Scan for the cell matching the given text and deliver its [X, Y] coordinate at center. 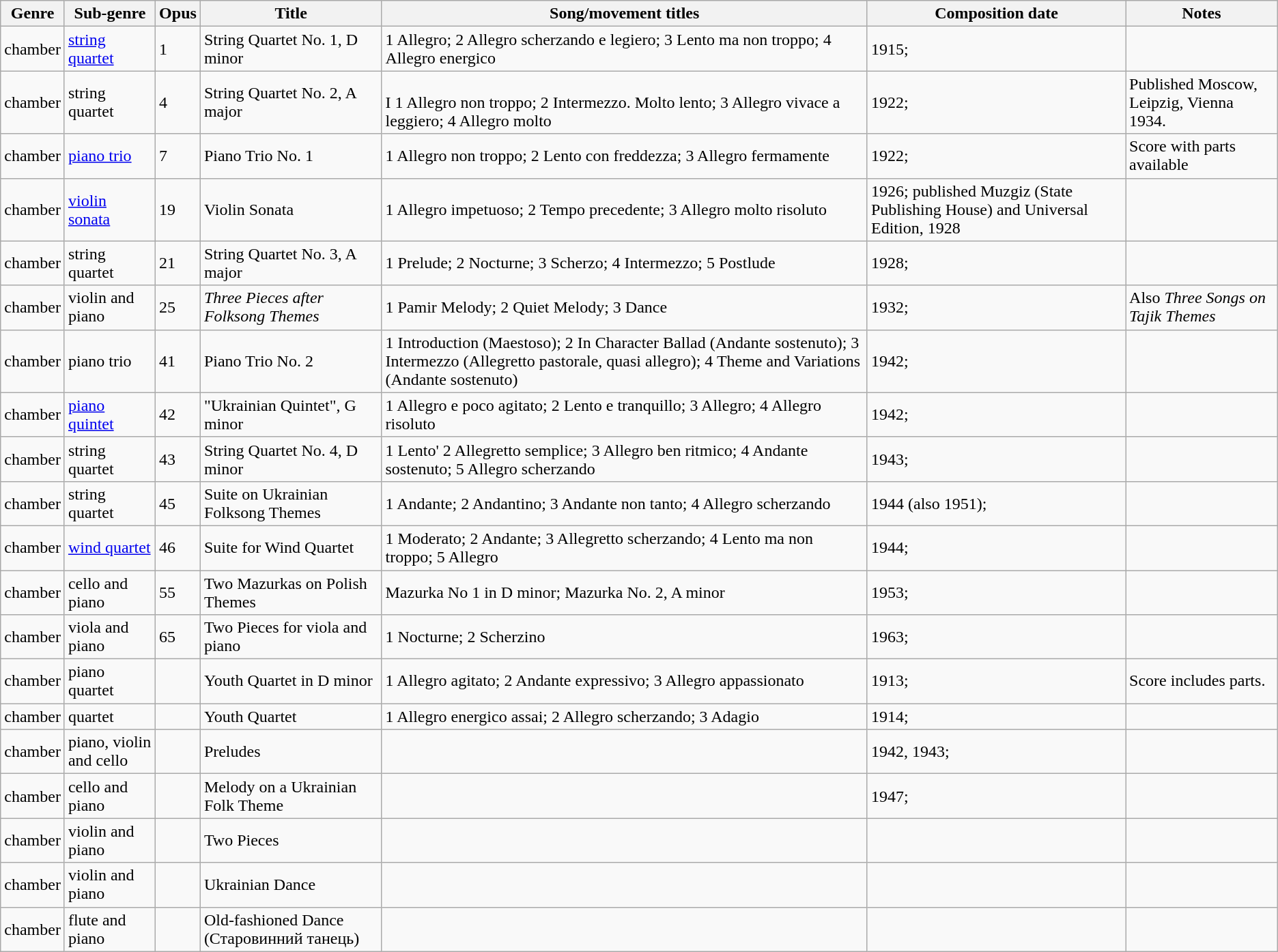
Piano Trio No. 2 [291, 361]
65 [178, 637]
Composition date [996, 14]
I 1 Allegro non troppo; 2 Intermezzo. Molto lento; 3 Allegro vivace a leggiero; 4 Allegro molto [624, 102]
flute and piano [109, 929]
piano quintet [109, 415]
1 Andante; 2 Andantino; 3 Andante non tanto; 4 Allegro scherzando [624, 504]
Notes [1202, 14]
Published Moscow, Leipzig, Vienna 1934. [1202, 102]
46 [178, 547]
Youth Quartet in D minor [291, 681]
1963; [996, 637]
Sub-genre [109, 14]
1 Moderato; 2 Andante; 3 Allegretto scherzando; 4 Lento ma non troppo; 5 Allegro [624, 547]
7 [178, 156]
1 Allegro e poco agitato; 2 Lento e tranquillo; 3 Allegro; 4 Allegro risoluto [624, 415]
wind quartet [109, 547]
1 Allegro; 2 Allegro scherzando e legiero; 3 Lento ma non troppo; 4 Allegro energico [624, 49]
Three Pieces after Folksong Themes [291, 307]
Violin Sonata [291, 210]
1 Allegro energico assai; 2 Allegro scherzando; 3 Adagio [624, 717]
Genre [33, 14]
45 [178, 504]
violin sonata [109, 210]
1 Lento' 2 Allegretto semplice; 3 Allegro ben ritmico; 4 Andante sostenuto; 5 Allegro scherzando [624, 459]
1932; [996, 307]
"Ukrainian Quintet", G minor [291, 415]
String Quartet No. 2, A major [291, 102]
Title [291, 14]
1944; [996, 547]
Two Mazurkas on Polish Themes [291, 592]
1947; [996, 796]
1 [178, 49]
1928; [996, 263]
Suite on Ukrainian Folksong Themes [291, 504]
Score includes parts. [1202, 681]
Song/movement titles [624, 14]
1915; [996, 49]
Melody on a Ukrainian Folk Theme [291, 796]
1914; [996, 717]
Ukrainian Dance [291, 884]
Two Pieces [291, 841]
43 [178, 459]
1 Allegro impetuoso; 2 Tempo precedente; 3 Allegro molto risoluto [624, 210]
1 Prelude; 2 Nocturne; 3 Scherzo; 4 Intermezzo; 5 Postlude [624, 263]
Piano Trio No. 1 [291, 156]
String Quartet No. 3, A major [291, 263]
Suite for Wind Quartet [291, 547]
4 [178, 102]
piano, violin and cello [109, 752]
Old-fashioned Dance (Старовинний танець) [291, 929]
Opus [178, 14]
String Quartet No. 1, D minor [291, 49]
1 Allegro agitato; 2 Andante expressivo; 3 Allegro appassionato [624, 681]
42 [178, 415]
1 Nocturne; 2 Scherzino [624, 637]
1943; [996, 459]
41 [178, 361]
piano quartet [109, 681]
25 [178, 307]
1944 (also 1951); [996, 504]
quartet [109, 717]
21 [178, 263]
1913; [996, 681]
Two Pieces for viola and piano [291, 637]
viola and piano [109, 637]
Mazurka No 1 in D minor; Mazurka No. 2, A minor [624, 592]
Youth Quartet [291, 717]
55 [178, 592]
1926; published Muzgiz (State Publishing House) and Universal Edition, 1928 [996, 210]
Also Three Songs on Tajik Themes [1202, 307]
1942, 1943; [996, 752]
1 Pamir Melody; 2 Quiet Melody; 3 Dance [624, 307]
String Quartet No. 4, D minor [291, 459]
Score with parts available [1202, 156]
1 Allegro non troppo; 2 Lento con freddezza; 3 Allegro fermamente [624, 156]
Preludes [291, 752]
19 [178, 210]
1953; [996, 592]
